Extract the (X, Y) coordinate from the center of the cell holding the provided text.  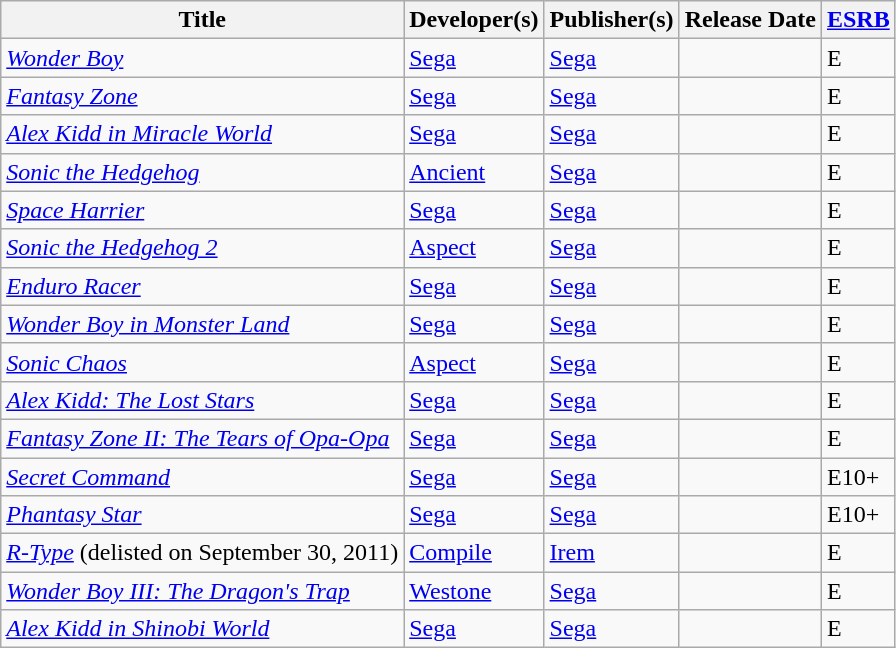
Wonder Boy in Monster Land (202, 324)
R-Type (delisted on September 30, 2011) (202, 553)
Enduro Racer (202, 286)
Wonder Boy III: The Dragon's Trap (202, 591)
Release Date (750, 20)
Wonder Boy (202, 58)
Sonic the Hedgehog (202, 172)
Publisher(s) (612, 20)
Ancient (474, 172)
Alex Kidd in Miracle World (202, 134)
Fantasy Zone (202, 96)
Sonic Chaos (202, 362)
Developer(s) (474, 20)
Alex Kidd in Shinobi World (202, 629)
Space Harrier (202, 210)
Secret Command (202, 477)
Alex Kidd: The Lost Stars (202, 400)
Phantasy Star (202, 515)
Westone (474, 591)
ESRB (858, 20)
Fantasy Zone II: The Tears of Opa-Opa (202, 438)
Sonic the Hedgehog 2 (202, 248)
Irem (612, 553)
Title (202, 20)
Compile (474, 553)
